Find where the given text appears and provide that cell's center as [X, Y] coordinate. 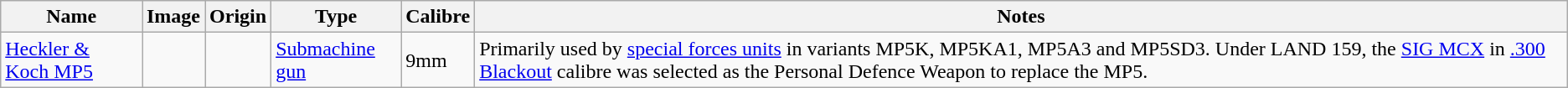
9mm [438, 60]
Image [174, 17]
Type [337, 17]
Origin [238, 17]
Calibre [438, 17]
Notes [1022, 17]
Heckler & Koch MP5 [72, 60]
Submachine gun [337, 60]
Name [72, 17]
